Pinpoint the cell where the given text exists, returning its (x, y) midpoint coordinate. 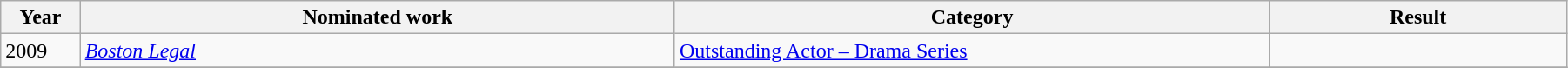
Category (971, 17)
2009 (40, 51)
Nominated work (378, 17)
Boston Legal (378, 51)
Outstanding Actor – Drama Series (971, 51)
Year (40, 17)
Result (1418, 17)
